Detect which cell encompasses the target text, then output its (X, Y) center coordinate. 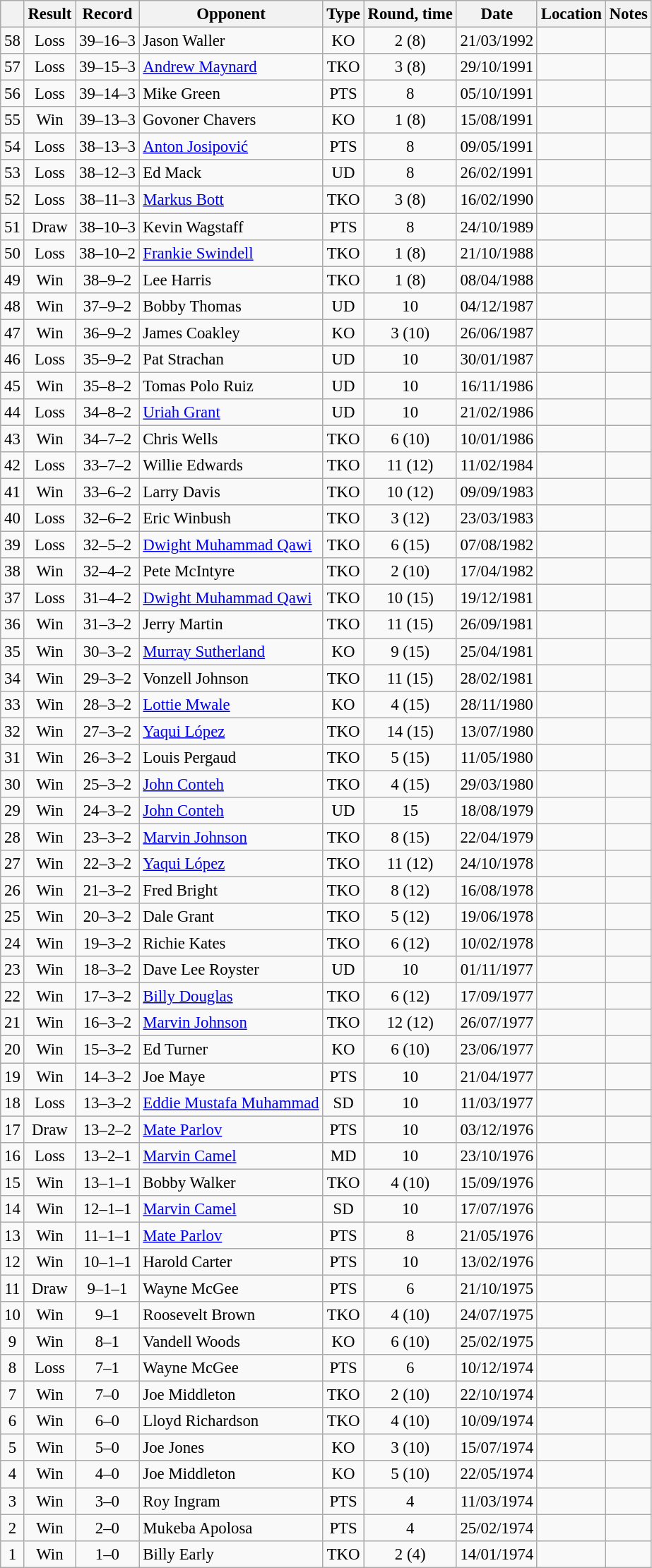
52 (13, 200)
Pat Strachan (231, 360)
Harold Carter (231, 1262)
22/05/1974 (497, 1475)
Tomas Polo Ruiz (231, 386)
11 (13, 1288)
32–4–2 (107, 571)
Vandell Woods (231, 1342)
2–0 (107, 1528)
Notes (629, 14)
25 (13, 917)
13–3–2 (107, 1103)
12 (12) (410, 1023)
54 (13, 147)
43 (13, 439)
Location (571, 14)
16–3–2 (107, 1023)
13–1–1 (107, 1182)
9 (13, 1342)
5–0 (107, 1448)
Vonzell Johnson (231, 678)
45 (13, 386)
22/04/1979 (497, 837)
36–9–2 (107, 333)
Billy Early (231, 1554)
15/09/1976 (497, 1182)
31 (13, 758)
Pete McIntyre (231, 571)
13–2–1 (107, 1156)
33 (13, 704)
Larry Davis (231, 492)
32 (13, 731)
14 (13, 1209)
9–1–1 (107, 1288)
21/05/1976 (497, 1235)
58 (13, 41)
3 (13, 1501)
Round, time (410, 14)
Billy Douglas (231, 997)
33–6–2 (107, 492)
39–16–3 (107, 41)
14 (15) (410, 731)
23/06/1977 (497, 1050)
53 (13, 173)
2 (8) (410, 41)
15/07/1974 (497, 1448)
Date (497, 14)
19/12/1981 (497, 598)
Markus Bott (231, 200)
25/02/1975 (497, 1342)
2 (4) (410, 1554)
3–0 (107, 1501)
31–4–2 (107, 598)
Fred Bright (231, 891)
26/06/1987 (497, 333)
14/01/1974 (497, 1554)
11/05/1980 (497, 758)
24/07/1975 (497, 1315)
31–3–2 (107, 625)
38–13–3 (107, 147)
30/01/1987 (497, 360)
13/02/1976 (497, 1262)
01/11/1977 (497, 970)
Jerry Martin (231, 625)
25/04/1981 (497, 651)
57 (13, 67)
11/03/1977 (497, 1103)
25–3–2 (107, 784)
1–0 (107, 1554)
03/12/1976 (497, 1129)
29/10/1991 (497, 67)
1 (13, 1554)
Jason Waller (231, 41)
36 (13, 625)
11/03/1974 (497, 1501)
17/09/1977 (497, 997)
28/02/1981 (497, 678)
32–5–2 (107, 545)
25/02/1974 (497, 1528)
24–3–2 (107, 811)
Frankie Swindell (231, 253)
Joe Jones (231, 1448)
56 (13, 94)
46 (13, 360)
27 (13, 864)
35 (13, 651)
Lottie Mwale (231, 704)
7–1 (107, 1368)
5 (12) (410, 917)
10/01/1986 (497, 439)
07/08/1982 (497, 545)
21/10/1988 (497, 253)
37 (13, 598)
39–13–3 (107, 120)
38–10–2 (107, 253)
Record (107, 14)
20 (13, 1050)
21/10/1975 (497, 1288)
8 (12) (410, 891)
21/02/1986 (497, 412)
James Coakley (231, 333)
Opponent (231, 14)
26–3–2 (107, 758)
47 (13, 333)
23–3–2 (107, 837)
24/10/1989 (497, 227)
Ed Turner (231, 1050)
16/02/1990 (497, 200)
22/10/1974 (497, 1395)
24 (13, 944)
39–14–3 (107, 94)
27–3–2 (107, 731)
30–3–2 (107, 651)
35–8–2 (107, 386)
16/11/1986 (497, 386)
10–1–1 (107, 1262)
3 (12) (410, 518)
50 (13, 253)
26 (13, 891)
38–9–2 (107, 280)
28–3–2 (107, 704)
39–15–3 (107, 67)
23 (13, 970)
19–3–2 (107, 944)
Bobby Walker (231, 1182)
22 (13, 997)
23/10/1976 (497, 1156)
12 (13, 1262)
12–1–1 (107, 1209)
34 (13, 678)
Roy Ingram (231, 1501)
34–7–2 (107, 439)
23/03/1983 (497, 518)
Lee Harris (231, 280)
21 (13, 1023)
21/04/1977 (497, 1076)
9–1 (107, 1315)
5 (10) (410, 1475)
49 (13, 280)
Govoner Chavers (231, 120)
51 (13, 227)
Mukeba Apolosa (231, 1528)
11/02/1984 (497, 465)
5 (15) (410, 758)
8–1 (107, 1342)
33–7–2 (107, 465)
Ed Mack (231, 173)
Lloyd Richardson (231, 1421)
Eddie Mustafa Muhammad (231, 1103)
Result (49, 14)
42 (13, 465)
09/05/1991 (497, 147)
40 (13, 518)
19 (13, 1076)
Eric Winbush (231, 518)
28 (13, 837)
26/09/1981 (497, 625)
16 (13, 1156)
39 (13, 545)
18/08/1979 (497, 811)
20–3–2 (107, 917)
24/10/1978 (497, 864)
22–3–2 (107, 864)
Willie Edwards (231, 465)
10 (15) (410, 598)
26/02/1991 (497, 173)
Dave Lee Royster (231, 970)
38 (13, 571)
6–0 (107, 1421)
37–9–2 (107, 306)
Andrew Maynard (231, 67)
8 (15) (410, 837)
30 (13, 784)
Louis Pergaud (231, 758)
16/08/1978 (497, 891)
4–0 (107, 1475)
Murray Sutherland (231, 651)
2 (13, 1528)
55 (13, 120)
10/02/1978 (497, 944)
48 (13, 306)
18 (13, 1103)
Roosevelt Brown (231, 1315)
7 (13, 1395)
08/04/1988 (497, 280)
44 (13, 412)
Uriah Grant (231, 412)
Kevin Wagstaff (231, 227)
34–8–2 (107, 412)
9 (15) (410, 651)
21–3–2 (107, 891)
26/07/1977 (497, 1023)
04/12/1987 (497, 306)
29 (13, 811)
14–3–2 (107, 1076)
MD (343, 1156)
38–11–3 (107, 200)
5 (13, 1448)
13/07/1980 (497, 731)
11–1–1 (107, 1235)
Anton Josipović (231, 147)
17 (13, 1129)
Mike Green (231, 94)
32–6–2 (107, 518)
35–9–2 (107, 360)
17–3–2 (107, 997)
10 (12) (410, 492)
15/08/1991 (497, 120)
Richie Kates (231, 944)
29–3–2 (107, 678)
7–0 (107, 1395)
10/09/1974 (497, 1421)
15–3–2 (107, 1050)
19/06/1978 (497, 917)
Bobby Thomas (231, 306)
Type (343, 14)
17/04/1982 (497, 571)
21/03/1992 (497, 41)
38–12–3 (107, 173)
10/12/1974 (497, 1368)
29/03/1980 (497, 784)
18–3–2 (107, 970)
05/10/1991 (497, 94)
17/07/1976 (497, 1209)
Joe Maye (231, 1076)
13–2–2 (107, 1129)
Chris Wells (231, 439)
28/11/1980 (497, 704)
38–10–3 (107, 227)
41 (13, 492)
Dale Grant (231, 917)
13 (13, 1235)
6 (15) (410, 545)
09/09/1983 (497, 492)
